Find where the given text appears and provide that cell's center as [X, Y] coordinate. 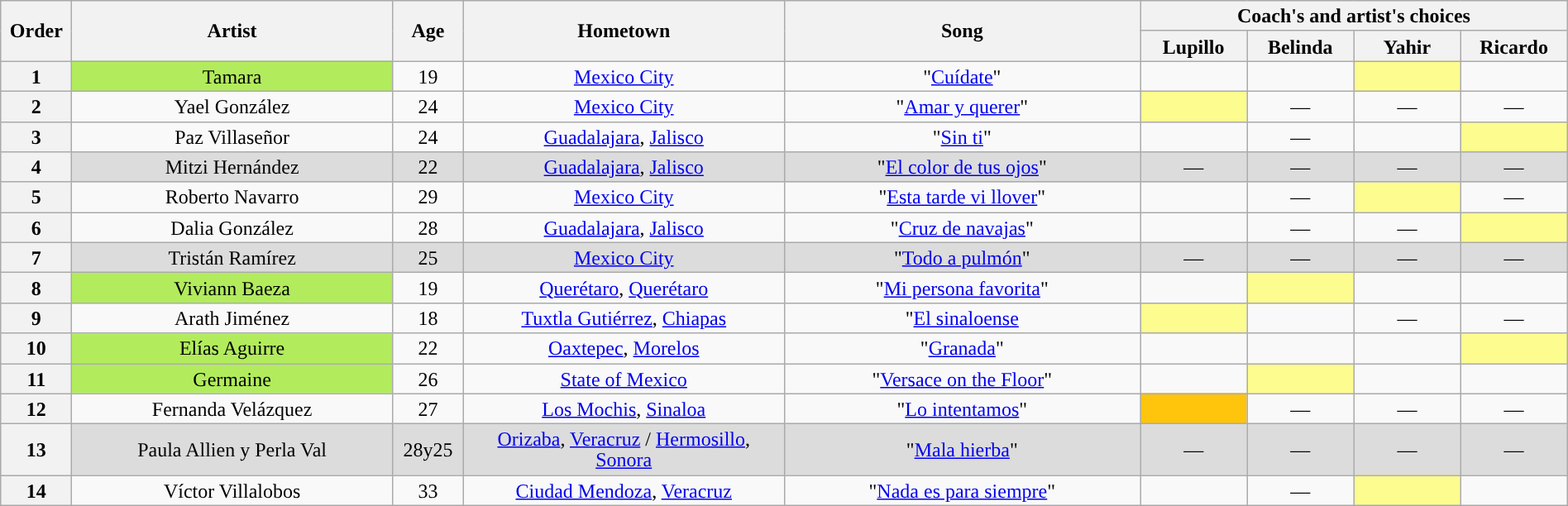
Yahir [1408, 46]
11 [36, 379]
"Todo a pulmón" [963, 258]
Lupillo [1194, 46]
Arath Jiménez [232, 317]
Ciudad Mendoza, Veracruz [624, 491]
Order [36, 31]
Song [963, 31]
"Sin ti" [963, 137]
"Granada" [963, 349]
Hometown [624, 31]
Ricardo [1513, 46]
"Mi persona favorita" [963, 288]
9 [36, 317]
"Esta tarde vi llover" [963, 197]
25 [428, 258]
18 [428, 317]
Orizaba, Veracruz / Hermosillo, Sonora [624, 450]
26 [428, 379]
Tuxtla Gutiérrez, Chiapas [624, 317]
6 [36, 228]
Coach's and artist's choices [1355, 17]
Yael González [232, 106]
33 [428, 491]
"Versace on the Floor" [963, 379]
Paz Villaseñor [232, 137]
Fernanda Velázquez [232, 408]
Artist [232, 31]
Paula Allien y Perla Val [232, 450]
Age [428, 31]
"Cruz de navajas" [963, 228]
"Amar y querer" [963, 106]
7 [36, 258]
14 [36, 491]
"Cuídate" [963, 76]
3 [36, 137]
27 [428, 408]
10 [36, 349]
Dalia González [232, 228]
Víctor Villalobos [232, 491]
28 [428, 228]
12 [36, 408]
"Lo intentamos" [963, 408]
Tristán Ramírez [232, 258]
Viviann Baeza [232, 288]
Oaxtepec, Morelos [624, 349]
Tamara [232, 76]
Germaine [232, 379]
1 [36, 76]
Los Mochis, Sinaloa [624, 408]
"El color de tus ojos" [963, 167]
5 [36, 197]
8 [36, 288]
13 [36, 450]
4 [36, 167]
28y25 [428, 450]
Belinda [1300, 46]
"El sinaloense [963, 317]
29 [428, 197]
"Nada es para siempre" [963, 491]
"Mala hierba" [963, 450]
Querétaro, Querétaro [624, 288]
Elías Aguirre [232, 349]
Mitzi Hernández [232, 167]
State of Mexico [624, 379]
2 [36, 106]
Roberto Navarro [232, 197]
